Return the [x, y] coordinate for the center point of the cell that contains the specified text.  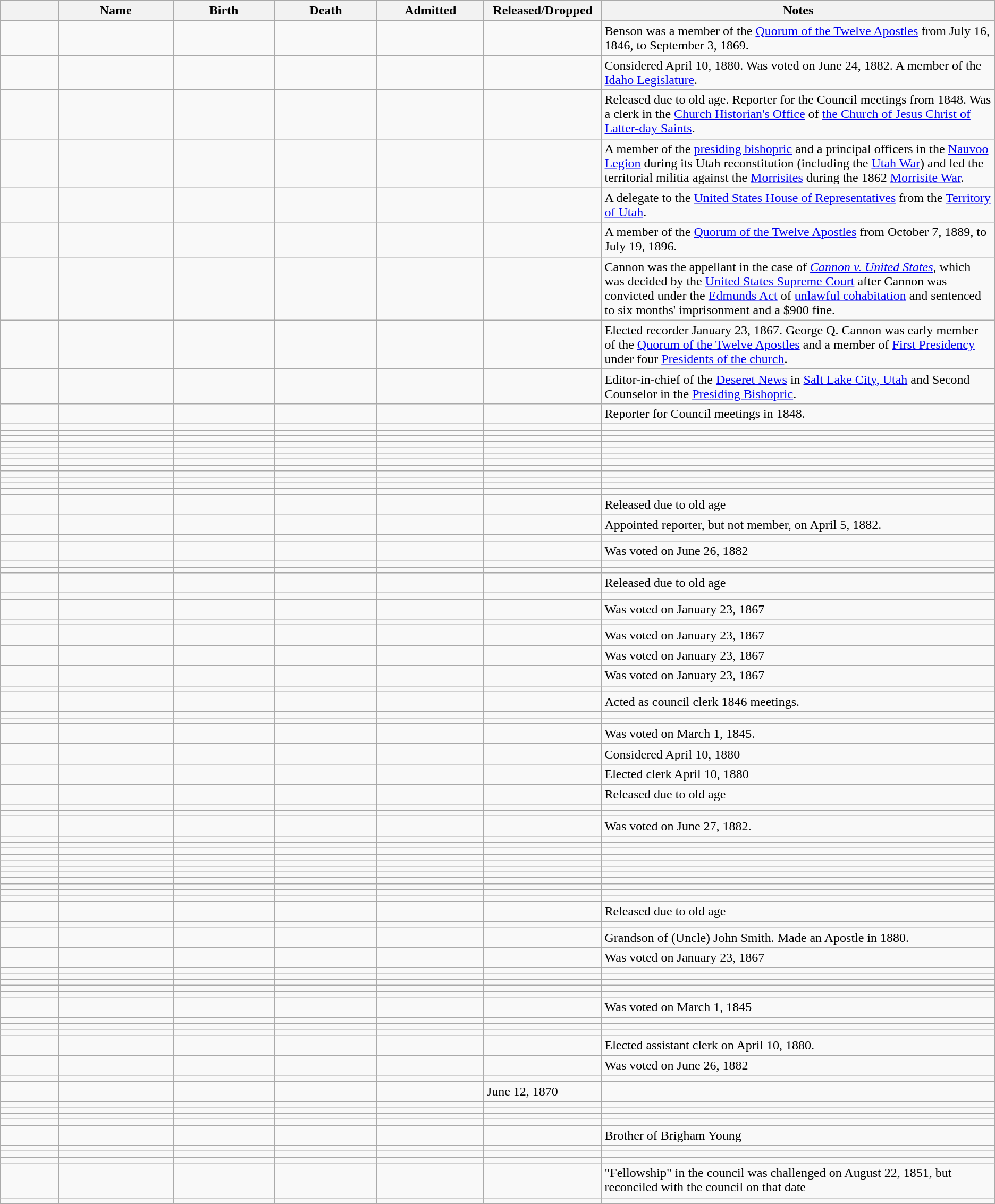
Admitted [431, 11]
Was voted on March 1, 1845 [798, 1007]
Considered April 10, 1880 [798, 754]
"Fellowship" in the council was challenged on August 22, 1851, but reconciled with the council on that date [798, 1180]
Brother of Brigham Young [798, 1135]
Benson was a member of the Quorum of the Twelve Apostles from July 16, 1846, to September 3, 1869. [798, 38]
Elected clerk April 10, 1880 [798, 774]
Grandson of (Uncle) John Smith. Made an Apostle in 1880. [798, 937]
Name [116, 11]
Death [326, 11]
Released/Dropped [543, 11]
A delegate to the United States House of Representatives from the Territory of Utah. [798, 205]
Was voted on March 1, 1845. [798, 734]
Birth [224, 11]
Was voted on June 27, 1882. [798, 827]
Reporter for Council meetings in 1848. [798, 414]
Acted as council clerk 1846 meetings. [798, 702]
Notes [798, 11]
Elected assistant clerk on April 10, 1880. [798, 1045]
June 12, 1870 [543, 1091]
Appointed reporter, but not member, on April 5, 1882. [798, 525]
Considered April 10, 1880. Was voted on June 24, 1882. A member of the Idaho Legislature. [798, 72]
Editor-in-chief of the Deseret News in Salt Lake City, Utah and Second Counselor in the Presiding Bishopric. [798, 386]
A member of the Quorum of the Twelve Apostles from October 7, 1889, to July 19, 1896. [798, 239]
